Determine the (x, y) coordinate at the center of the cell enclosing the given text.  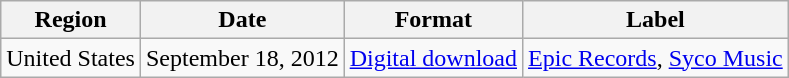
Epic Records, Syco Music (656, 58)
Date (242, 20)
Format (433, 20)
Digital download (433, 58)
September 18, 2012 (242, 58)
United States (71, 58)
Region (71, 20)
Label (656, 20)
